Return the [x, y] coordinate for the center point of the cell that contains the specified text.  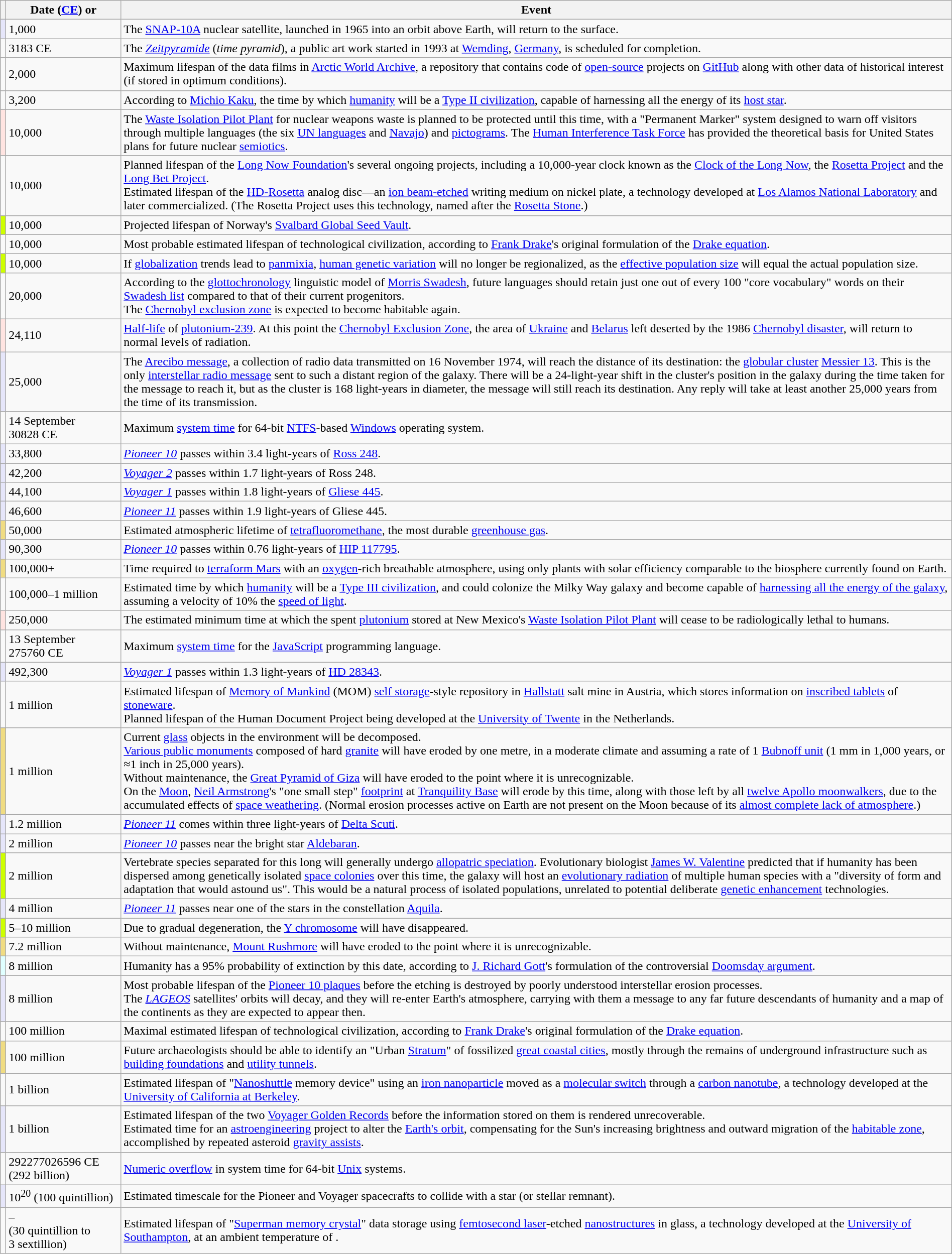
Pioneer 10 passes near the bright star Aldebaran. [536, 843]
44,100 [63, 492]
100,000+ [63, 568]
Date (CE) or [63, 10]
25,000 [63, 382]
250,000 [63, 620]
Estimated timescale for the Pioneer and Voyager spacecrafts to collide with a star (or stellar remnant). [536, 1196]
The SNAP-10A nuclear satellite, launched in 1965 into an orbit above Earth, will return to the surface. [536, 29]
4 million [63, 909]
3183 CE [63, 48]
Voyager 1 passes within 1.8 light-years of Gliese 445. [536, 492]
Numeric overflow in system time for 64-bit Unix systems. [536, 1169]
20,000 [63, 296]
Maximum system time for 64-bit NTFS-based Windows operating system. [536, 428]
492,300 [63, 672]
13 September 275760 CE [63, 646]
5–10 million [63, 928]
Projected lifespan of Norway's Svalbard Global Seed Vault. [536, 225]
7.2 million [63, 947]
Voyager 1 passes within 1.3 light-years of HD 28343. [536, 672]
The Zeitpyramide (time pyramid), a public art work started in 1993 at Wemding, Germany, is scheduled for completion. [536, 48]
Voyager 2 passes within 1.7 light-years of Ross 248. [536, 473]
Pioneer 10 passes within 3.4 light-years of Ross 248. [536, 454]
24,110 [63, 335]
Pioneer 11 comes within three light-years of Delta Scuti. [536, 824]
100,000–1 million [63, 594]
According to Michio Kaku, the time by which humanity will be a Type II civilization, capable of harnessing all the energy of its host star. [536, 100]
Pioneer 10 passes within 0.76 light-years of HIP 117795. [536, 549]
1.2 million [63, 824]
Without maintenance, Mount Rushmore will have eroded to the point where it is unrecognizable. [536, 947]
Pioneer 11 passes near one of the stars in the constellation Aquila. [536, 909]
292277026596 CE (292 billion) [63, 1169]
Due to gradual degeneration, the Y chromosome will have disappeared. [536, 928]
46,600 [63, 511]
Humanity has a 95% probability of extinction by this date, according to J. Richard Gott's formulation of the controversial Doomsday argument. [536, 966]
1,000 [63, 29]
14 September 30828 CE [63, 428]
Most probable estimated lifespan of technological civilization, according to Frank Drake's original formulation of the Drake equation. [536, 244]
Estimated atmospheric lifetime of tetrafluoromethane, the most durable greenhouse gas. [536, 530]
42,200 [63, 473]
50,000 [63, 530]
90,300 [63, 549]
33,800 [63, 454]
1020 (100 quintillion) [63, 1196]
Maximal estimated lifespan of technological civilization, according to Frank Drake's original formulation of the Drake equation. [536, 1031]
Pioneer 11 passes within 1.9 light-years of Gliese 445. [536, 511]
3,200 [63, 100]
2,000 [63, 74]
Event [536, 10]
– (30 quintillion to 3 sextillion) [63, 1230]
Maximum system time for the JavaScript programming language. [536, 646]
